Extract the (X, Y) coordinate from the center of the cell holding the provided text.  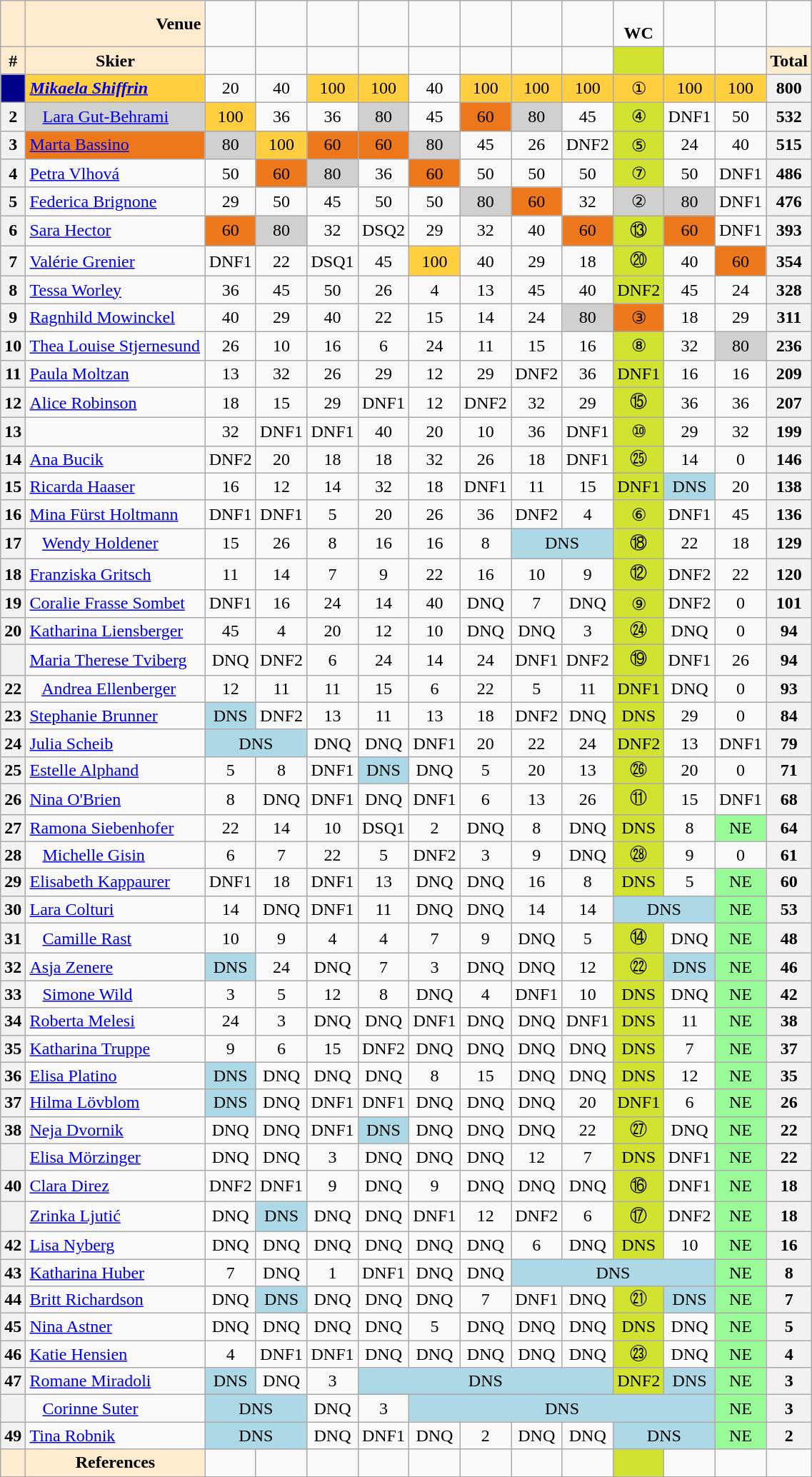
209 (789, 374)
101 (789, 604)
Corinne Suter (116, 1408)
③ (638, 318)
49 (13, 1436)
⑧ (638, 346)
84 (789, 716)
Katharina Liensberger (116, 631)
34 (13, 1021)
354 (789, 261)
Tessa Worley (116, 290)
⑳ (638, 261)
138 (789, 486)
1 (333, 1272)
Mina Fürst Holtmann (116, 514)
129 (789, 544)
Estelle Alphand (116, 770)
93 (789, 689)
Wendy Holdener (116, 544)
Maria Therese Tviberg (116, 660)
Julia Scheib (116, 743)
④ (638, 116)
Ricarda Haaser (116, 486)
㉔ (638, 631)
⑲ (638, 660)
17 (13, 544)
Romane Miradoli (116, 1381)
Paula Moltzan (116, 374)
79 (789, 743)
486 (789, 174)
Alice Robinson (116, 403)
Lisa Nyberg (116, 1245)
㉖ (638, 770)
Asja Zenere (116, 967)
⑨ (638, 604)
311 (789, 318)
Ana Bucik (116, 459)
# (13, 61)
Katie Hensien (116, 1354)
⑫ (638, 574)
146 (789, 459)
Tina Robnik (116, 1436)
Elisabeth Kappaurer (116, 882)
53 (789, 909)
⑱ (638, 544)
515 (789, 145)
476 (789, 201)
Franziska Gritsch (116, 574)
Clara Direz (116, 1186)
43 (13, 1272)
Camille Rast (116, 938)
31 (13, 938)
Elisa Mörzinger (116, 1157)
⑯ (638, 1186)
207 (789, 403)
136 (789, 514)
㉒ (638, 967)
㉑ (638, 1300)
48 (789, 938)
532 (789, 116)
⑰ (638, 1217)
② (638, 201)
⑮ (638, 403)
23 (13, 716)
28 (13, 855)
㉘ (638, 855)
⑦ (638, 174)
Katharina Huber (116, 1272)
Simone Wild (116, 994)
① (638, 89)
Michelle Gisin (116, 855)
㉕ (638, 459)
25 (13, 770)
Thea Louise Stjernesund (116, 346)
44 (13, 1300)
Britt Richardson (116, 1300)
Nina O'Brien (116, 798)
⑤ (638, 145)
Katharina Truppe (116, 1048)
Andrea Ellenberger (116, 689)
⑭ (638, 938)
Zrinka Ljutić (116, 1217)
Lara Gut-Behrami (116, 116)
Petra Vlhová (116, 174)
27 (13, 828)
Total (789, 61)
Lara Colturi (116, 909)
WC (638, 24)
Valérie Grenier (116, 261)
Sara Hector (116, 231)
Neja Dvornik (116, 1130)
DSQ2 (383, 231)
71 (789, 770)
68 (789, 798)
47 (13, 1381)
Elisa Platino (116, 1076)
800 (789, 89)
Stephanie Brunner (116, 716)
30 (13, 909)
⑪ (638, 798)
393 (789, 231)
Hilma Lövblom (116, 1103)
Nina Astner (116, 1327)
⑩ (638, 432)
⑥ (638, 514)
Roberta Melesi (116, 1021)
Marta Bassino (116, 145)
33 (13, 994)
61 (789, 855)
Ramona Siebenhofer (116, 828)
Federica Brignone (116, 201)
Coralie Frasse Sombet (116, 604)
Venue (116, 24)
120 (789, 574)
236 (789, 346)
㉗ (638, 1130)
19 (13, 604)
199 (789, 432)
㉓ (638, 1354)
References (116, 1463)
64 (789, 828)
⑬ (638, 231)
Skier (116, 61)
328 (789, 290)
Ragnhild Mowinckel (116, 318)
Mikaela Shiffrin (116, 89)
